Search for the cell housing the specified text and yield its (X, Y) center coordinate. 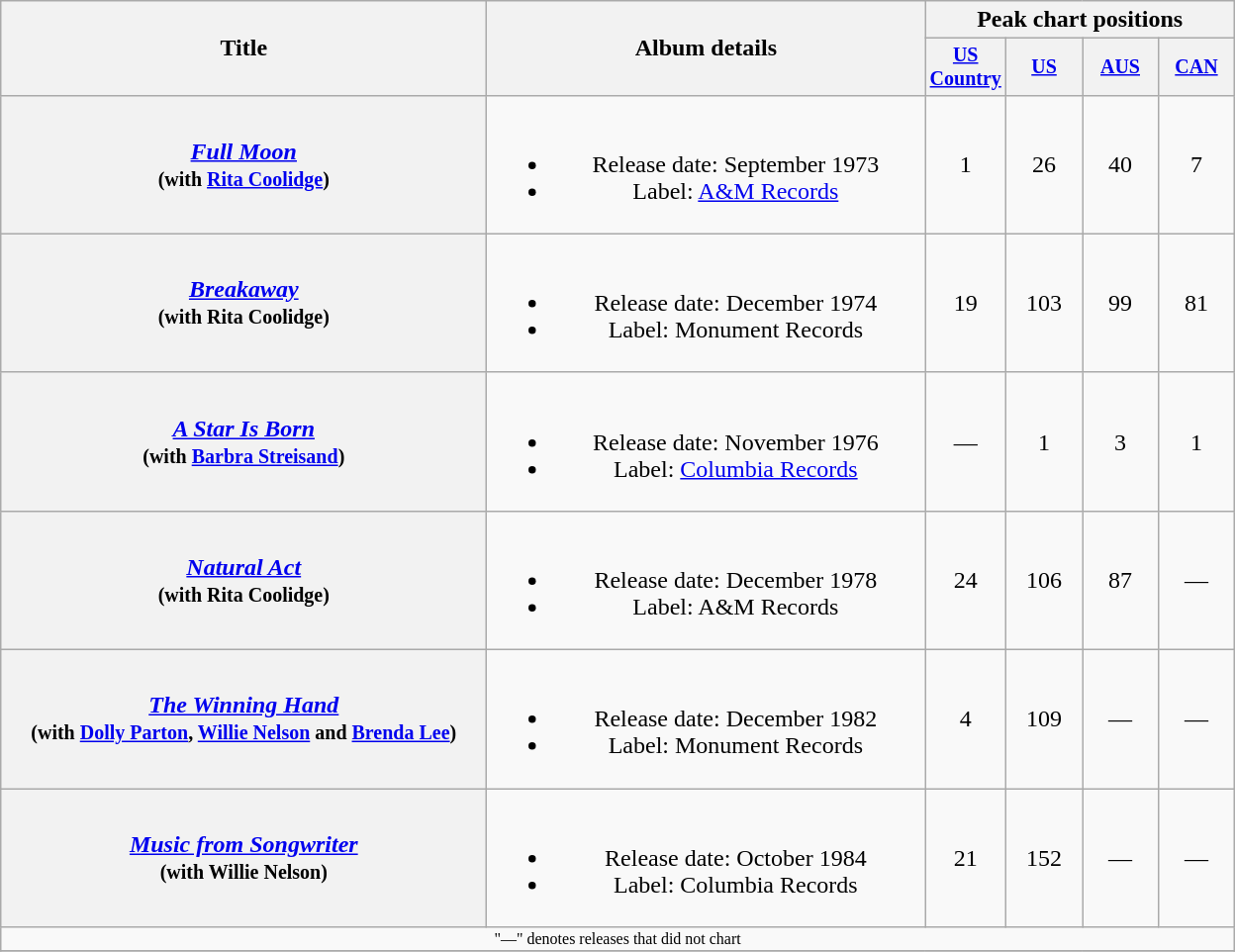
4 (966, 719)
152 (1045, 858)
Release date: December 1974Label: Monument Records (707, 303)
81 (1195, 303)
The Winning Hand(with Dolly Parton, Willie Nelson and Brenda Lee) (243, 719)
Peak chart positions (1081, 20)
21 (966, 858)
Title (243, 48)
19 (966, 303)
7 (1195, 164)
Natural Act(with Rita Coolidge) (243, 580)
24 (966, 580)
Release date: November 1976Label: Columbia Records (707, 441)
AUS (1120, 67)
Music from Songwriter(with Willie Nelson) (243, 858)
Full Moon(with Rita Coolidge) (243, 164)
Release date: September 1973Label: A&M Records (707, 164)
103 (1045, 303)
Release date: December 1978Label: A&M Records (707, 580)
US Country (966, 67)
99 (1120, 303)
CAN (1195, 67)
40 (1120, 164)
26 (1045, 164)
Release date: October 1984Label: Columbia Records (707, 858)
A Star Is Born(with Barbra Streisand) (243, 441)
"—" denotes releases that did not chart (617, 939)
3 (1120, 441)
Album details (707, 48)
109 (1045, 719)
US (1045, 67)
Breakaway(with Rita Coolidge) (243, 303)
87 (1120, 580)
106 (1045, 580)
Release date: December 1982Label: Monument Records (707, 719)
